Find where the given text appears and provide that cell's center as (X, Y) coordinate. 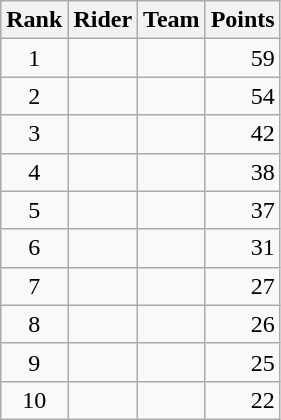
59 (242, 58)
4 (34, 172)
26 (242, 324)
1 (34, 58)
37 (242, 210)
2 (34, 96)
54 (242, 96)
9 (34, 362)
31 (242, 248)
8 (34, 324)
Team (172, 20)
6 (34, 248)
42 (242, 134)
38 (242, 172)
27 (242, 286)
3 (34, 134)
10 (34, 400)
22 (242, 400)
7 (34, 286)
Rank (34, 20)
25 (242, 362)
5 (34, 210)
Points (242, 20)
Rider (103, 20)
